Return (x, y) of the center of cell containing provided text 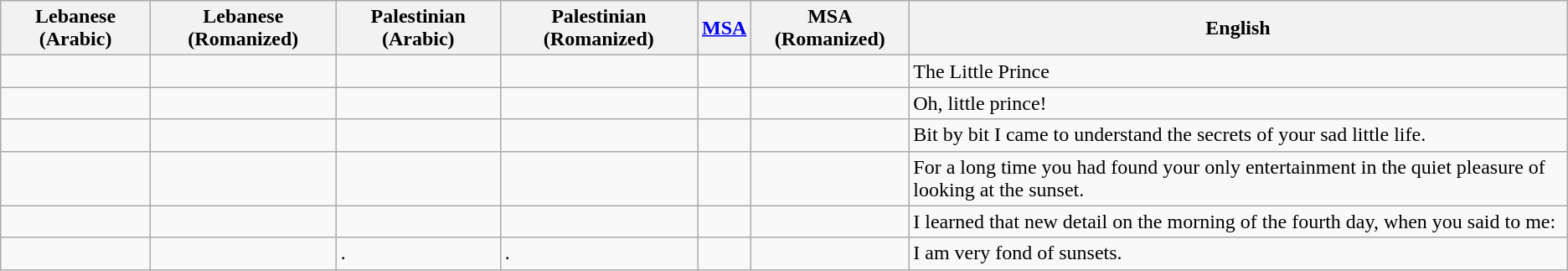
Palestinian (Arabic) (418, 29)
MSA (724, 29)
Oh, little prince! (1238, 103)
The Little Prince (1238, 71)
I am very fond of sunsets. (1238, 253)
I learned that new detail on the morning of the fourth day, when you said to me: (1238, 221)
Lebanese (Arabic) (75, 29)
Bit by bit I came to understand the secrets of your sad little life. (1238, 135)
For a long time you had found your only entertainment in the quiet pleasure of looking at the sunset. (1238, 178)
Lebanese (Romanized) (243, 29)
MSA (Romanized) (830, 29)
Palestinian (Romanized) (598, 29)
English (1238, 29)
